Return [X, Y] of the center of cell containing provided text 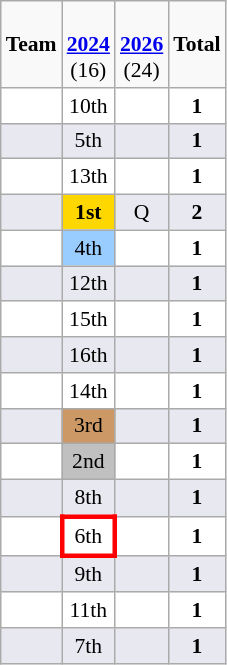
2nd [88, 462]
12th [88, 284]
2 [196, 213]
11th [88, 611]
2024(16) [88, 44]
5th [88, 141]
Team [32, 44]
Q [142, 213]
4th [88, 248]
13th [88, 177]
8th [88, 498]
3rd [88, 426]
10th [88, 106]
16th [88, 355]
9th [88, 574]
1st [88, 213]
7th [88, 646]
15th [88, 320]
Total [196, 44]
6th [88, 536]
14th [88, 391]
2026(24) [142, 44]
